Determine the [X, Y] coordinate at the center of the cell enclosing the given text.  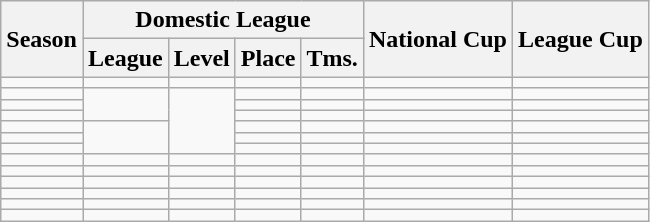
Season [42, 39]
Tms. [332, 58]
Level [202, 58]
League Cup [581, 39]
Place [268, 58]
National Cup [438, 39]
Domestic League [222, 20]
League [125, 58]
